From the cell containing the given text, extract its center point as [X, Y] coordinate. 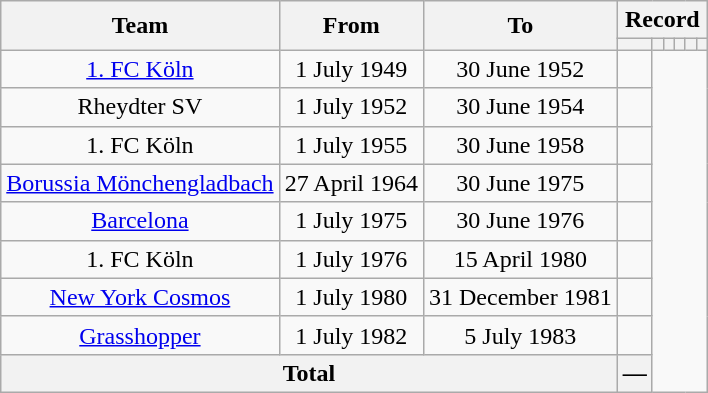
30 June 1975 [520, 183]
Total [309, 373]
5 July 1983 [520, 335]
To [520, 26]
— [634, 373]
Borussia Mönchengladbach [140, 183]
1 July 1982 [351, 335]
27 April 1964 [351, 183]
15 April 1980 [520, 259]
1 July 1952 [351, 107]
31 December 1981 [520, 297]
Barcelona [140, 221]
1 July 1955 [351, 145]
1 July 1975 [351, 221]
1 July 1980 [351, 297]
30 June 1954 [520, 107]
1 July 1949 [351, 69]
30 June 1976 [520, 221]
Grasshopper [140, 335]
30 June 1952 [520, 69]
New York Cosmos [140, 297]
From [351, 26]
Record [662, 20]
Rheydter SV [140, 107]
1 July 1976 [351, 259]
30 June 1958 [520, 145]
Team [140, 26]
